Pinpoint the cell where the given text exists, returning its [x, y] midpoint coordinate. 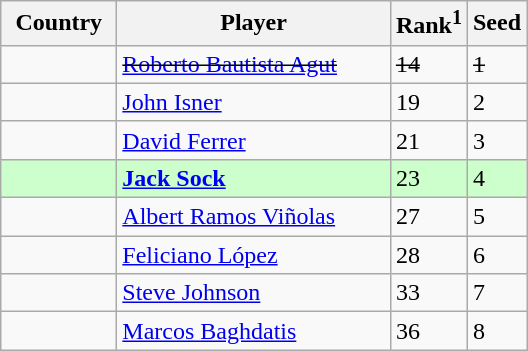
28 [428, 255]
23 [428, 178]
5 [496, 217]
21 [428, 140]
Roberto Bautista Agut [254, 64]
19 [428, 102]
8 [496, 331]
Country [59, 24]
Marcos Baghdatis [254, 331]
27 [428, 217]
Rank1 [428, 24]
6 [496, 255]
4 [496, 178]
1 [496, 64]
John Isner [254, 102]
3 [496, 140]
33 [428, 293]
Albert Ramos Viñolas [254, 217]
2 [496, 102]
Steve Johnson [254, 293]
David Ferrer [254, 140]
14 [428, 64]
36 [428, 331]
Seed [496, 24]
7 [496, 293]
Feliciano López [254, 255]
Player [254, 24]
Jack Sock [254, 178]
